Locate the cell with the specified text and output its (x, y) center coordinate. 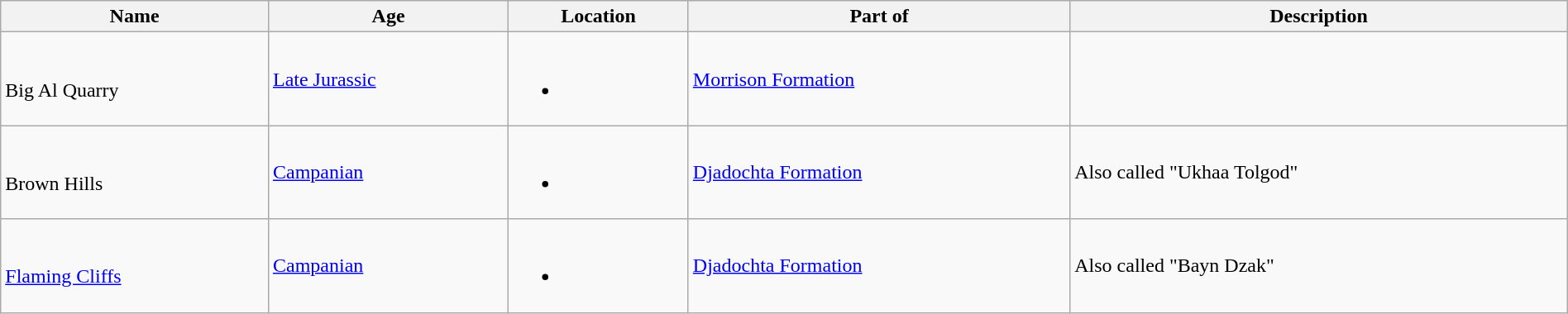
Also called "Ukhaa Tolgod" (1319, 172)
Big Al Quarry (135, 79)
Also called "Bayn Dzak" (1319, 266)
Flaming Cliffs (135, 266)
Brown Hills (135, 172)
Age (388, 17)
Description (1319, 17)
Location (599, 17)
Late Jurassic (388, 79)
Morrison Formation (878, 79)
Name (135, 17)
Part of (878, 17)
